Capture the cell that displays the provided text and extract its (x, y) central coordinate. 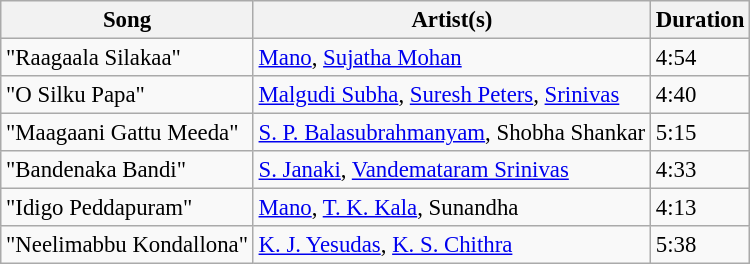
"Idigo Peddapuram" (128, 208)
Mano, T. K. Kala, Sunandha (452, 208)
4:33 (700, 170)
5:38 (700, 245)
"O Silku Papa" (128, 95)
5:15 (700, 133)
"Neelimabbu Kondallona" (128, 245)
Mano, Sujatha Mohan (452, 58)
"Raagaala Silakaa" (128, 58)
Song (128, 20)
Artist(s) (452, 20)
4:13 (700, 208)
4:40 (700, 95)
S. Janaki, Vandemataram Srinivas (452, 170)
4:54 (700, 58)
Duration (700, 20)
K. J. Yesudas, K. S. Chithra (452, 245)
Malgudi Subha, Suresh Peters, Srinivas (452, 95)
"Maagaani Gattu Meeda" (128, 133)
"Bandenaka Bandi" (128, 170)
S. P. Balasubrahmanyam, Shobha Shankar (452, 133)
